Return the [x, y] coordinate for the center point of the cell that contains the specified text.  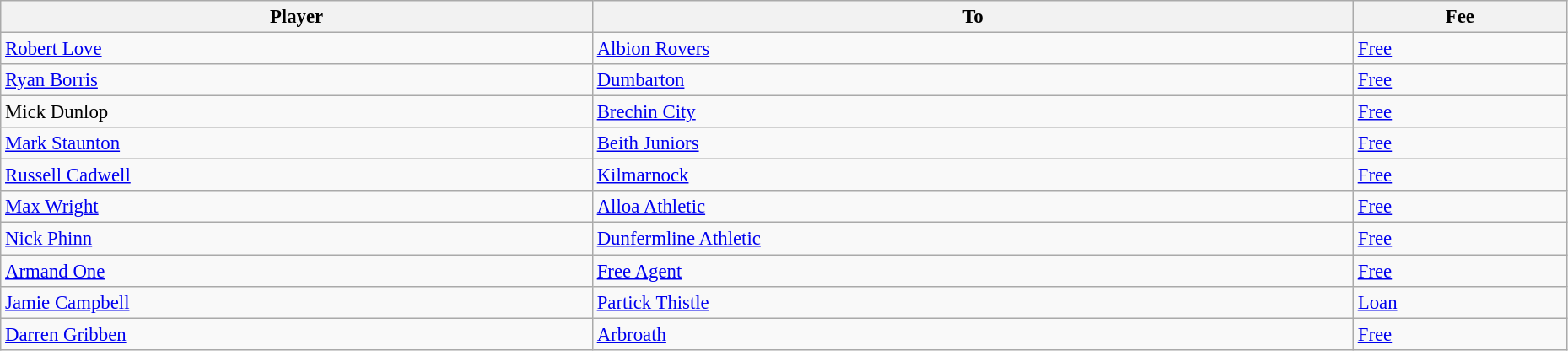
Mick Dunlop [297, 112]
Dumbarton [973, 80]
To [973, 17]
Player [297, 17]
Dunfermline Athletic [973, 239]
Free Agent [973, 271]
Partick Thistle [973, 302]
Arbroath [973, 334]
Albion Rovers [973, 49]
Loan [1459, 302]
Russell Cadwell [297, 175]
Brechin City [973, 112]
Fee [1459, 17]
Robert Love [297, 49]
Jamie Campbell [297, 302]
Alloa Athletic [973, 207]
Armand One [297, 271]
Nick Phinn [297, 239]
Mark Staunton [297, 143]
Beith Juniors [973, 143]
Max Wright [297, 207]
Darren Gribben [297, 334]
Ryan Borris [297, 80]
Kilmarnock [973, 175]
